Provide the (X, Y) coordinate of the cell's center where the given text is located.  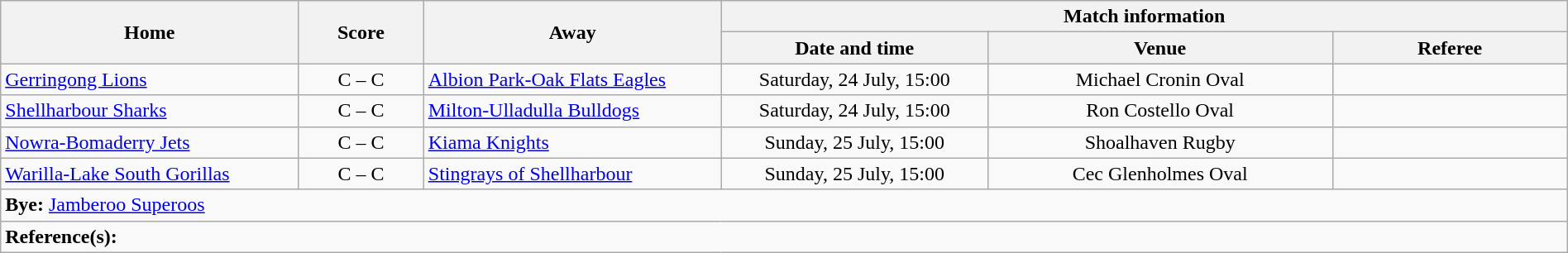
Away (572, 32)
Stingrays of Shellharbour (572, 174)
Ron Costello Oval (1159, 111)
Venue (1159, 48)
Reference(s): (784, 236)
Date and time (854, 48)
Match information (1145, 17)
Michael Cronin Oval (1159, 79)
Albion Park-Oak Flats Eagles (572, 79)
Warilla-Lake South Gorillas (150, 174)
Home (150, 32)
Shoalhaven Rugby (1159, 142)
Referee (1450, 48)
Cec Glenholmes Oval (1159, 174)
Shellharbour Sharks (150, 111)
Bye: Jamberoo Superoos (784, 205)
Score (361, 32)
Nowra-Bomaderry Jets (150, 142)
Gerringong Lions (150, 79)
Kiama Knights (572, 142)
Milton-Ulladulla Bulldogs (572, 111)
